Provide the [X, Y] coordinate of the cell's center where the given text is located.  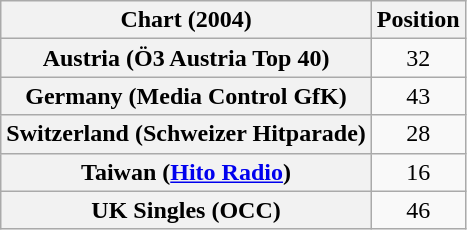
Germany (Media Control GfK) [186, 96]
Switzerland (Schweizer Hitparade) [186, 134]
32 [418, 58]
Austria (Ö3 Austria Top 40) [186, 58]
Taiwan (Hito Radio) [186, 172]
43 [418, 96]
16 [418, 172]
28 [418, 134]
46 [418, 210]
Chart (2004) [186, 20]
UK Singles (OCC) [186, 210]
Position [418, 20]
